Scan for the cell matching the given text and deliver its (X, Y) coordinate at center. 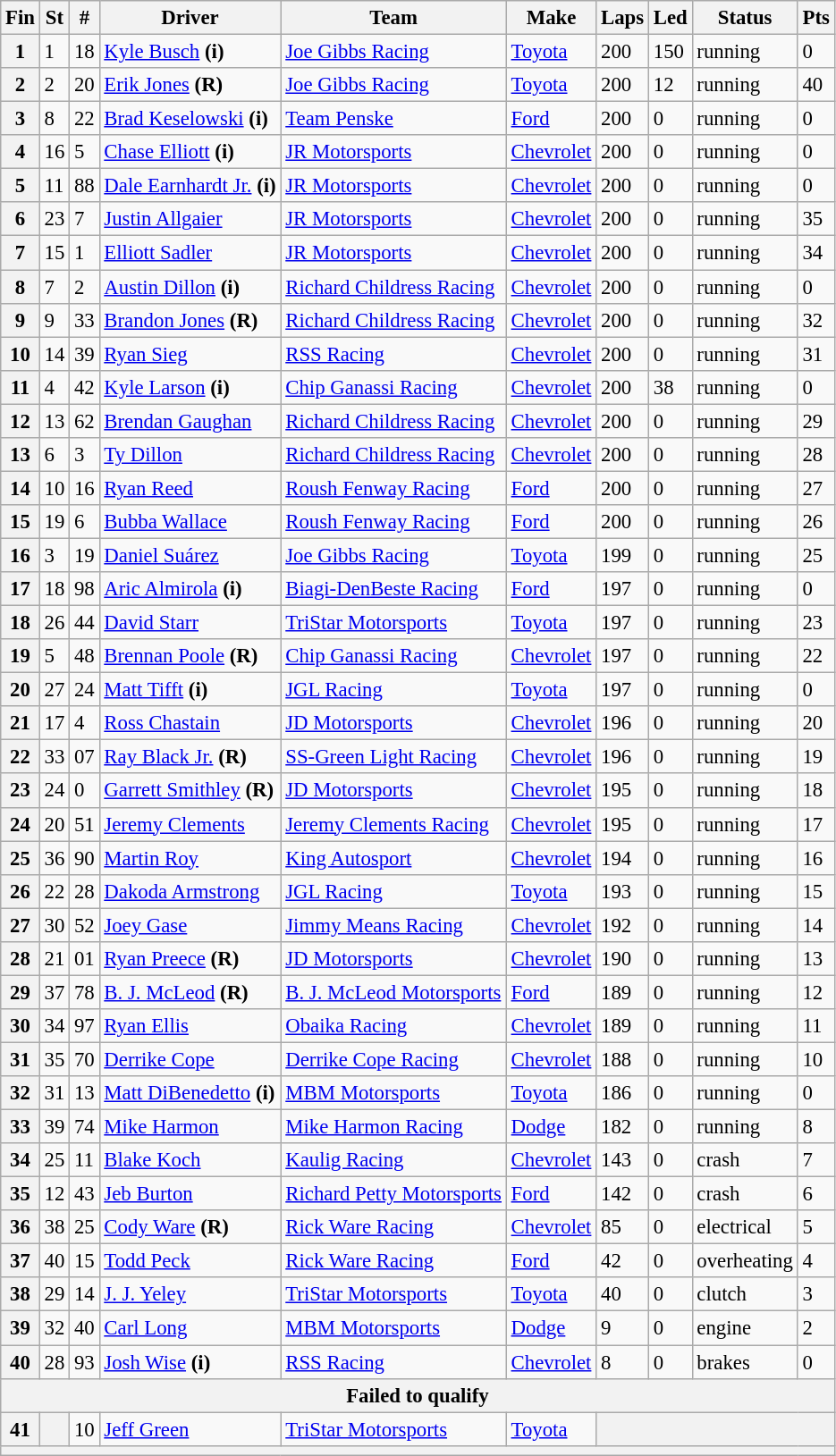
188 (622, 1059)
Brennan Poole (R) (190, 656)
Jeremy Clements Racing (393, 824)
Ryan Sieg (190, 354)
Biagi-DenBeste Racing (393, 589)
overheating (745, 1261)
Matt DiBenedetto (i) (190, 1093)
142 (622, 1194)
Carl Long (190, 1328)
07 (84, 757)
Matt Tifft (i) (190, 690)
Daniel Suárez (190, 555)
clutch (745, 1295)
Blake Koch (190, 1160)
01 (84, 959)
Aric Almirola (i) (190, 589)
Derrike Cope Racing (393, 1059)
King Autosport (393, 858)
B. J. McLeod (R) (190, 992)
52 (84, 925)
Pts (815, 18)
Brendan Gaughan (190, 421)
Kyle Busch (i) (190, 52)
Mike Harmon Racing (393, 1127)
Martin Roy (190, 858)
Dakoda Armstrong (190, 891)
engine (745, 1328)
Todd Peck (190, 1261)
B. J. McLeod Motorsports (393, 992)
Fin (21, 18)
Joey Gase (190, 925)
48 (84, 656)
Ray Black Jr. (R) (190, 757)
Jeremy Clements (190, 824)
Jeb Burton (190, 1194)
43 (84, 1194)
# (84, 18)
Ryan Ellis (190, 1026)
Kyle Larson (i) (190, 387)
41 (21, 1429)
Bubba Wallace (190, 522)
44 (84, 623)
51 (84, 824)
97 (84, 1026)
St (54, 18)
Jimmy Means Racing (393, 925)
186 (622, 1093)
Garrett Smithley (R) (190, 791)
192 (622, 925)
J. J. Yeley (190, 1295)
Elliott Sadler (190, 253)
Ryan Reed (190, 488)
Chase Elliott (i) (190, 152)
Jeff Green (190, 1429)
98 (84, 589)
74 (84, 1127)
85 (622, 1227)
Dale Earnhardt Jr. (i) (190, 186)
143 (622, 1160)
Mike Harmon (190, 1127)
Make (551, 18)
Obaika Racing (393, 1026)
Team Penske (393, 119)
Derrike Cope (190, 1059)
Erik Jones (R) (190, 85)
Richard Petty Motorsports (393, 1194)
194 (622, 858)
93 (84, 1362)
193 (622, 891)
199 (622, 555)
Cody Ware (R) (190, 1227)
Josh Wise (i) (190, 1362)
brakes (745, 1362)
Driver (190, 18)
90 (84, 858)
Brad Keselowski (i) (190, 119)
electrical (745, 1227)
Ross Chastain (190, 723)
Ty Dillon (190, 455)
190 (622, 959)
Laps (622, 18)
SS-Green Light Racing (393, 757)
Led (671, 18)
Ryan Preece (R) (190, 959)
182 (622, 1127)
David Starr (190, 623)
78 (84, 992)
88 (84, 186)
62 (84, 421)
Justin Allgaier (190, 219)
150 (671, 52)
Austin Dillon (i) (190, 287)
Failed to qualify (418, 1395)
Kaulig Racing (393, 1160)
Status (745, 18)
70 (84, 1059)
Team (393, 18)
Brandon Jones (R) (190, 320)
